Scan for the cell matching the given text and deliver its (X, Y) coordinate at center. 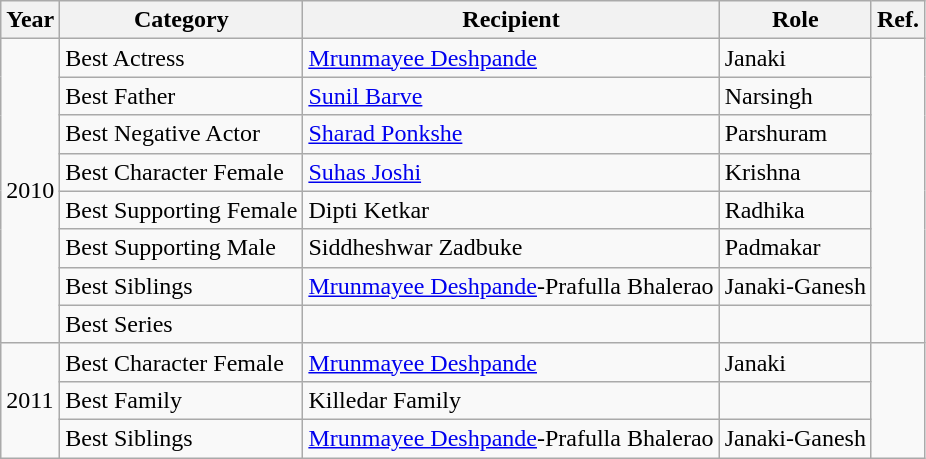
Radhika (795, 210)
Best Negative Actor (182, 134)
Sunil Barve (511, 96)
Siddheshwar Zadbuke (511, 248)
2011 (30, 400)
Dipti Ketkar (511, 210)
2010 (30, 191)
Padmakar (795, 248)
Suhas Joshi (511, 172)
Year (30, 20)
Best Father (182, 96)
Krishna (795, 172)
Parshuram (795, 134)
Ref. (898, 20)
Best Supporting Female (182, 210)
Role (795, 20)
Recipient (511, 20)
Best Series (182, 324)
Category (182, 20)
Sharad Ponkshe (511, 134)
Narsingh (795, 96)
Best Supporting Male (182, 248)
Killedar Family (511, 400)
Best Actress (182, 58)
Best Family (182, 400)
